Provide the (X, Y) coordinate of the cell's center where the given text is located.  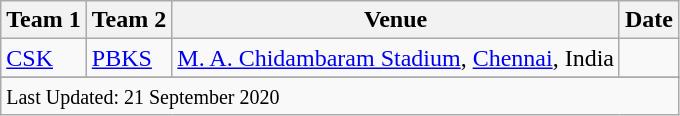
Date (648, 20)
Last Updated: 21 September 2020 (340, 96)
M. A. Chidambaram Stadium, Chennai, India (396, 58)
Team 1 (44, 20)
CSK (44, 58)
Team 2 (129, 20)
PBKS (129, 58)
Venue (396, 20)
